Output the (x, y) coordinate of the center of the cell containing the given text.  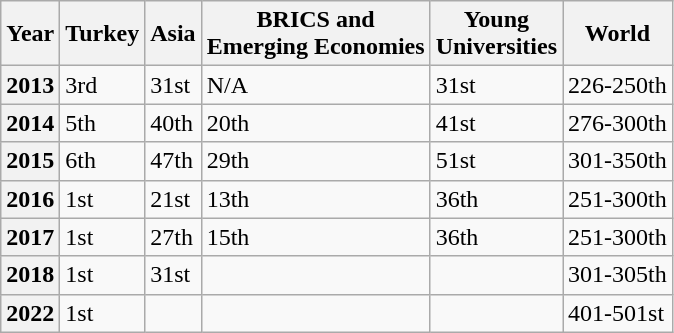
Asia (173, 34)
21st (173, 199)
World (618, 34)
2013 (30, 85)
27th (173, 237)
47th (173, 161)
2014 (30, 123)
2015 (30, 161)
2018 (30, 275)
Turkey (102, 34)
15th (316, 237)
2016 (30, 199)
6th (102, 161)
5th (102, 123)
40th (173, 123)
401-501st (618, 313)
41st (496, 123)
51st (496, 161)
N/A (316, 85)
BRICS andEmerging Economies (316, 34)
2017 (30, 237)
301-350th (618, 161)
Year (30, 34)
2022 (30, 313)
276-300th (618, 123)
301-305th (618, 275)
20th (316, 123)
3rd (102, 85)
29th (316, 161)
YoungUniversities (496, 34)
13th (316, 199)
226-250th (618, 85)
